Detect which cell encompasses the target text, then output its (X, Y) center coordinate. 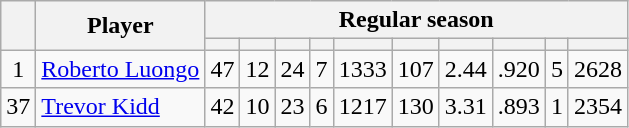
Roberto Luongo (120, 69)
2.44 (466, 69)
42 (222, 107)
Trevor Kidd (120, 107)
2628 (598, 69)
7 (322, 69)
107 (416, 69)
12 (258, 69)
3.31 (466, 107)
1217 (362, 107)
1333 (362, 69)
Regular season (416, 20)
47 (222, 69)
5 (556, 69)
130 (416, 107)
37 (18, 107)
23 (292, 107)
10 (258, 107)
24 (292, 69)
6 (322, 107)
.920 (518, 69)
.893 (518, 107)
Player (120, 26)
2354 (598, 107)
